For the text-containing cell, return its midpoint in (X, Y) coordinate format. 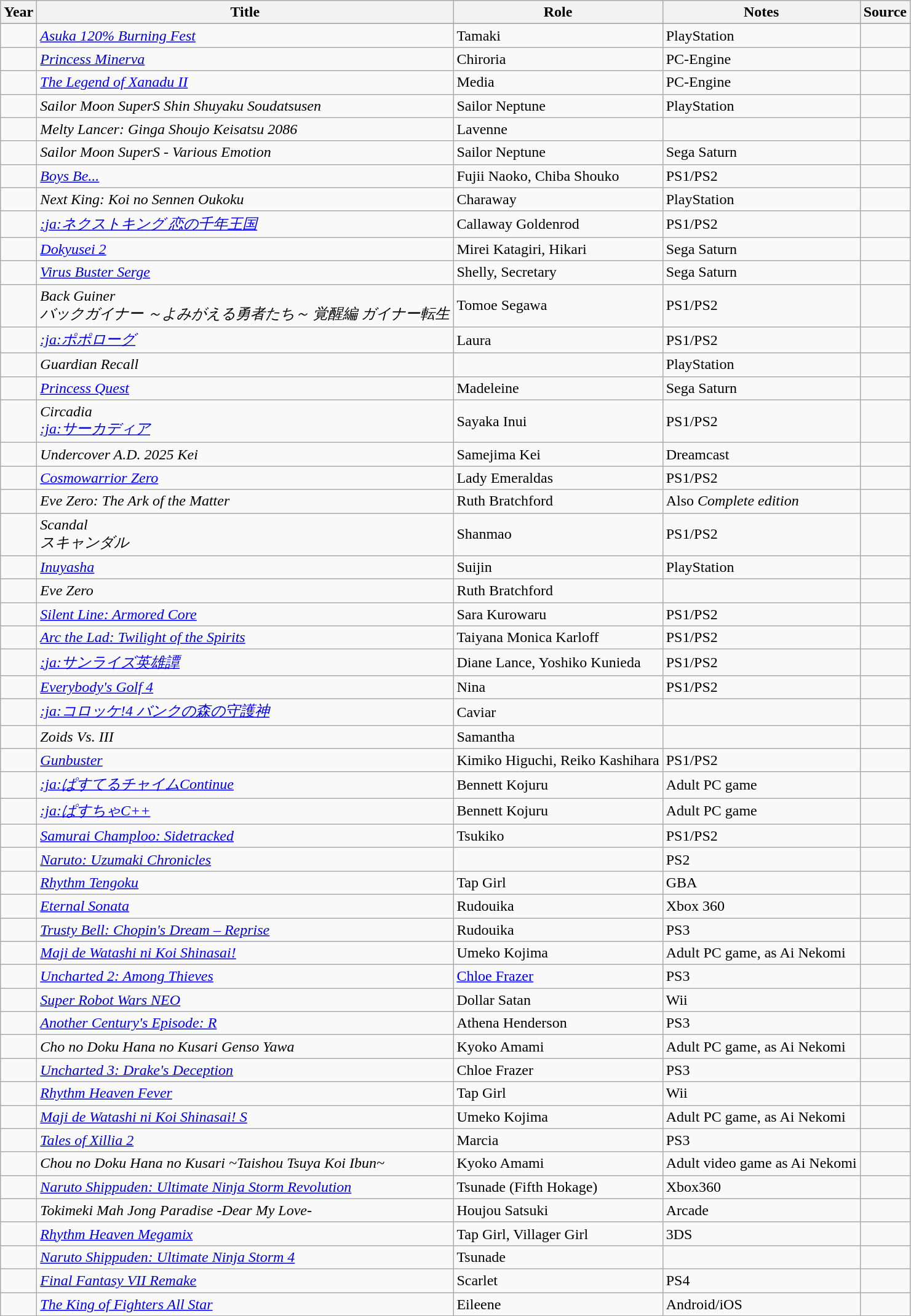
Callaway Goldenrod (558, 224)
Boys Be... (245, 176)
Dokyusei 2 (245, 249)
Trusty Bell: Chopin's Dream – Reprise (245, 929)
Everybody's Golf 4 (245, 687)
Tokimeki Mah Jong Paradise -Dear My Love- (245, 1210)
Dreamcast (762, 454)
Rhythm Heaven Fever (245, 1093)
Xbox 360 (762, 906)
Athena Henderson (558, 1023)
Sailor Moon SuperS - Various Emotion (245, 153)
Arcade (762, 1210)
Undercover A.D. 2025 Kei (245, 454)
3DS (762, 1234)
:ja:ポポローグ (245, 341)
Shanmao (558, 534)
Notes (762, 12)
The Legend of Xanadu II (245, 82)
Samurai Champloo: Sidetracked (245, 836)
:ja:サンライズ英雄譚 (245, 663)
Eileene (558, 1304)
Uncharted 3: Drake's Deception (245, 1070)
Charaway (558, 199)
Dollar Satan (558, 1000)
Android/iOS (762, 1304)
Back Guiner バックガイナー ～よみがえる勇者たち～ 覚醒編 ガイナー転生 (245, 306)
Lady Emeraldas (558, 478)
Mirei Katagiri, Hikari (558, 249)
Scandalスキャンダル (245, 534)
Adult video game as Ai Nekomi (762, 1163)
Also Complete edition (762, 501)
Tomoe Segawa (558, 306)
Another Century's Episode: R (245, 1023)
Lavenne (558, 129)
Naruto Shippuden: Ultimate Ninja Storm Revolution (245, 1187)
Source (885, 12)
Uncharted 2: Among Thieves (245, 977)
Marcia (558, 1140)
Samejima Kei (558, 454)
Samantha (558, 737)
Sara Kurowaru (558, 614)
Tsunade (558, 1257)
Suijin (558, 568)
Cosmowarrior Zero (245, 478)
Scarlet (558, 1280)
Asuka 120% Burning Fest (245, 36)
Chou no Doku Hana no Kusari ~Taishou Tsuya Koi Ibun~ (245, 1163)
Sailor Moon SuperS Shin Shuyaku Soudatsusen (245, 106)
Circadia:ja:サーカディア (245, 421)
:ja:ぱすちゃC++ (245, 812)
:ja:ぱすてるチャイムContinue (245, 785)
Media (558, 82)
Madeleine (558, 388)
:ja:ネクストキング 恋の千年王国 (245, 224)
Caviar (558, 712)
Gunbuster (245, 760)
Silent Line: Armored Core (245, 614)
Cho no Doku Hana no Kusari Genso Yawa (245, 1047)
Final Fantasy VII Remake (245, 1280)
Naruto: Uzumaki Chronicles (245, 859)
Eternal Sonata (245, 906)
Xbox360 (762, 1187)
Tap Girl, Villager Girl (558, 1234)
Chiroria (558, 59)
Houjou Satsuki (558, 1210)
Diane Lance, Yoshiko Kunieda (558, 663)
The King of Fighters All Star (245, 1304)
Taiyana Monica Karloff (558, 638)
Year (18, 12)
Princess Minerva (245, 59)
Naruto Shippuden: Ultimate Ninja Storm 4 (245, 1257)
Inuyasha (245, 568)
Laura (558, 341)
Princess Quest (245, 388)
Tamaki (558, 36)
Title (245, 12)
Tsukiko (558, 836)
:ja:コロッケ!4 バンクの森の守護神 (245, 712)
Guardian Recall (245, 365)
Maji de Watashi ni Koi Shinasai! (245, 953)
Melty Lancer: Ginga Shoujo Keisatsu 2086 (245, 129)
Role (558, 12)
Maji de Watashi ni Koi Shinasai! S (245, 1117)
Rhythm Heaven Megamix (245, 1234)
Shelly, Secretary (558, 272)
Fujii Naoko, Chiba Shouko (558, 176)
Eve Zero (245, 591)
Eve Zero: The Ark of the Matter (245, 501)
PS2 (762, 859)
Tales of Xillia 2 (245, 1140)
Zoids Vs. III (245, 737)
Rhythm Tengoku (245, 882)
Kimiko Higuchi, Reiko Kashihara (558, 760)
Arc the Lad: Twilight of the Spirits (245, 638)
Sayaka Inui (558, 421)
Nina (558, 687)
Super Robot Wars NEO (245, 1000)
GBA (762, 882)
Next King: Koi no Sennen Oukoku (245, 199)
Tsunade (Fifth Hokage) (558, 1187)
Virus Buster Serge (245, 272)
PS4 (762, 1280)
